Search for the cell housing the specified text and yield its [X, Y] center coordinate. 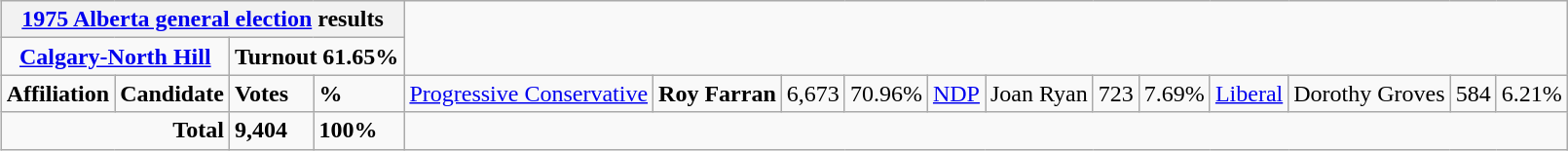
Votes [271, 94]
1975 Alberta general election results [203, 19]
6.21% [1531, 94]
Candidate [172, 94]
6,673 [812, 94]
9,404 [271, 131]
100% [358, 131]
Turnout 61.65% [317, 57]
Liberal [1249, 94]
Progressive Conservative [529, 94]
Joan Ryan [1040, 94]
70.96% [886, 94]
7.69% [1175, 94]
Total [115, 131]
Calgary-North Hill [115, 57]
NDP [956, 94]
Roy Farran [718, 94]
% [358, 94]
Dorothy Groves [1369, 94]
723 [1116, 94]
584 [1473, 94]
Affiliation [57, 94]
